Determine the (x, y) coordinate at the center of the cell enclosing the given text.  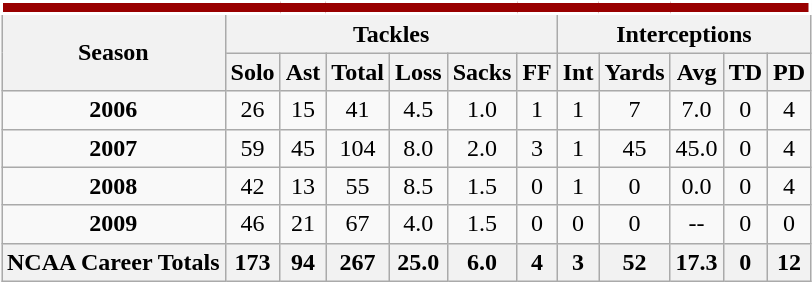
FF (537, 72)
2007 (114, 148)
67 (358, 224)
26 (252, 110)
59 (252, 148)
173 (252, 262)
Total (358, 72)
NCAA Career Totals (114, 262)
2008 (114, 186)
13 (303, 186)
7 (634, 110)
17.3 (696, 262)
Sacks (482, 72)
15 (303, 110)
41 (358, 110)
-- (696, 224)
Yards (634, 72)
TD (745, 72)
Loss (418, 72)
4.5 (418, 110)
1.0 (482, 110)
55 (358, 186)
7.0 (696, 110)
94 (303, 262)
Ast (303, 72)
267 (358, 262)
42 (252, 186)
6.0 (482, 262)
Tackles (391, 34)
2006 (114, 110)
21 (303, 224)
2009 (114, 224)
12 (790, 262)
Avg (696, 72)
52 (634, 262)
2.0 (482, 148)
0.0 (696, 186)
25.0 (418, 262)
Season (114, 52)
8.0 (418, 148)
45.0 (696, 148)
104 (358, 148)
Solo (252, 72)
PD (790, 72)
4.0 (418, 224)
8.5 (418, 186)
Interceptions (684, 34)
Int (578, 72)
46 (252, 224)
